Locate the cell with the specified text and output its (x, y) center coordinate. 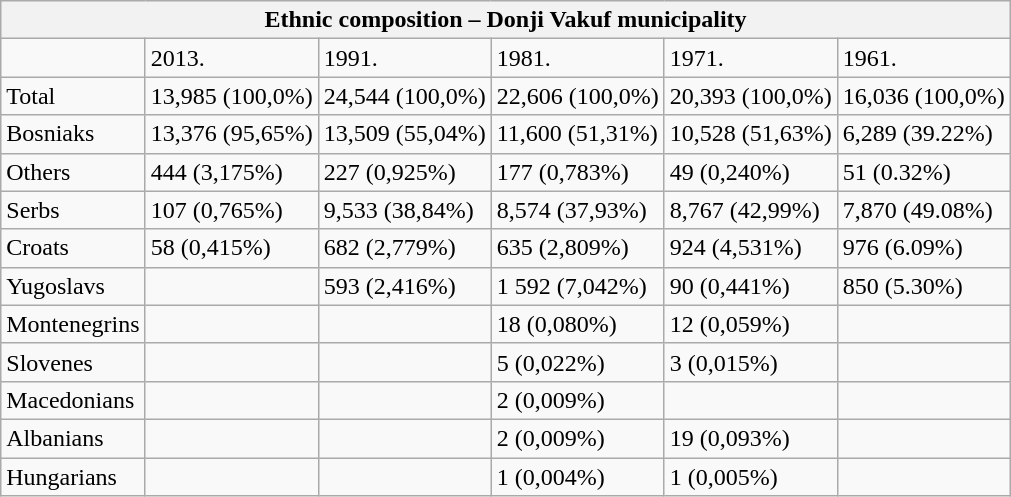
58 (0,415%) (232, 248)
Hungarians (73, 477)
20,393 (100,0%) (750, 96)
Total (73, 96)
90 (0,441%) (750, 286)
Slovenes (73, 362)
Bosniaks (73, 134)
107 (0,765%) (232, 210)
1971. (750, 58)
51 (0.32%) (924, 172)
227 (0,925%) (404, 172)
19 (0,093%) (750, 438)
12 (0,059%) (750, 324)
8,574 (37,93%) (578, 210)
682 (2,779%) (404, 248)
49 (0,240%) (750, 172)
Montenegrins (73, 324)
2013. (232, 58)
3 (0,015%) (750, 362)
Macedonians (73, 400)
Croats (73, 248)
976 (6.09%) (924, 248)
8,767 (42,99%) (750, 210)
Ethnic composition – Donji Vakuf municipality (506, 20)
9,533 (38,84%) (404, 210)
24,544 (100,0%) (404, 96)
1 (0,004%) (578, 477)
1 592 (7,042%) (578, 286)
Yugoslavs (73, 286)
Albanians (73, 438)
1 (0,005%) (750, 477)
850 (5.30%) (924, 286)
Serbs (73, 210)
13,376 (95,65%) (232, 134)
18 (0,080%) (578, 324)
5 (0,022%) (578, 362)
16,036 (100,0%) (924, 96)
444 (3,175%) (232, 172)
177 (0,783%) (578, 172)
593 (2,416%) (404, 286)
1991. (404, 58)
11,600 (51,31%) (578, 134)
10,528 (51,63%) (750, 134)
6,289 (39.22%) (924, 134)
Others (73, 172)
7,870 (49.08%) (924, 210)
924 (4,531%) (750, 248)
13,509 (55,04%) (404, 134)
1961. (924, 58)
13,985 (100,0%) (232, 96)
22,606 (100,0%) (578, 96)
1981. (578, 58)
635 (2,809%) (578, 248)
